For the text-containing cell, return its midpoint in (x, y) coordinate format. 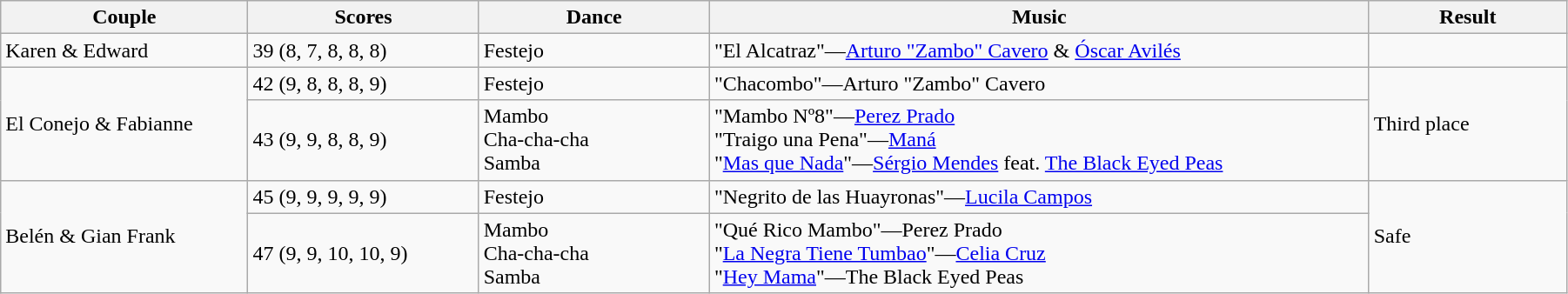
Scores (364, 17)
Third place (1467, 124)
"El Alcatraz"—Arturo "Zambo" Cavero & Óscar Avilés (1039, 50)
"Negrito de las Huayronas"—Lucila Campos (1039, 197)
42 (9, 8, 8, 8, 9) (364, 84)
Karen & Edward (124, 50)
"Qué Rico Mambo"—Perez Prado"La Negra Tiene Tumbao"—Celia Cruz"Hey Mama"—The Black Eyed Peas (1039, 253)
43 (9, 9, 8, 8, 9) (364, 140)
El Conejo & Fabianne (124, 124)
"Mambo Nº8"—Perez Prado"Traigo una Pena"—Maná"Mas que Nada"—Sérgio Mendes feat. The Black Eyed Peas (1039, 140)
Music (1039, 17)
39 (8, 7, 8, 8, 8) (364, 50)
Belén & Gian Frank (124, 237)
45 (9, 9, 9, 9, 9) (364, 197)
Result (1467, 17)
Dance (593, 17)
Safe (1467, 237)
47 (9, 9, 10, 10, 9) (364, 253)
"Chacombo"—Arturo "Zambo" Cavero (1039, 84)
Couple (124, 17)
